From the cell containing the given text, extract its center point as (X, Y) coordinate. 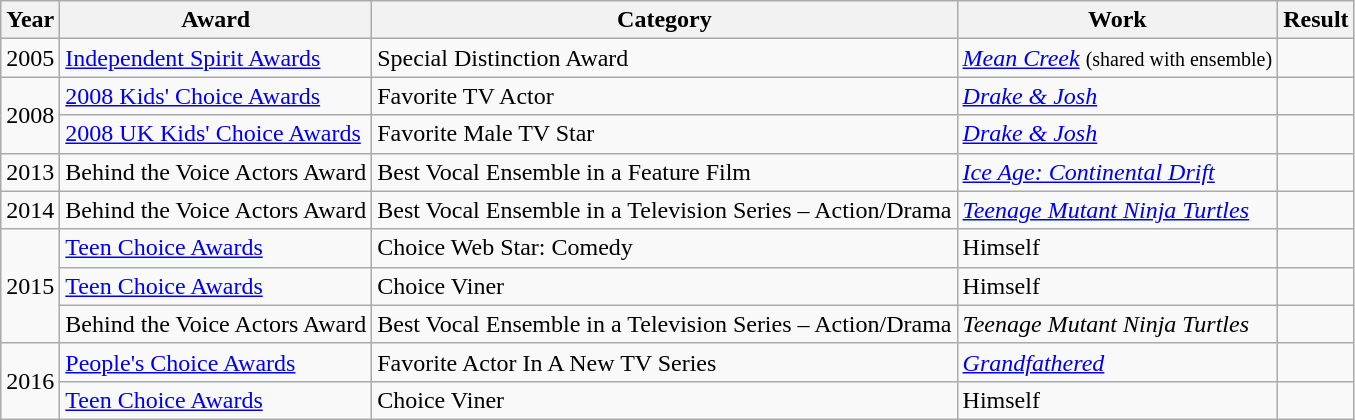
Independent Spirit Awards (216, 58)
Grandfathered (1118, 362)
Special Distinction Award (664, 58)
Year (30, 20)
Choice Web Star: Comedy (664, 248)
Work (1118, 20)
2008 (30, 115)
Ice Age: Continental Drift (1118, 172)
Favorite TV Actor (664, 96)
2014 (30, 210)
Mean Creek (shared with ensemble) (1118, 58)
2005 (30, 58)
2008 Kids' Choice Awards (216, 96)
Result (1316, 20)
Favorite Actor In A New TV Series (664, 362)
2008 UK Kids' Choice Awards (216, 134)
2013 (30, 172)
Award (216, 20)
Category (664, 20)
2015 (30, 286)
Favorite Male TV Star (664, 134)
Best Vocal Ensemble in a Feature Film (664, 172)
2016 (30, 381)
People's Choice Awards (216, 362)
